Provide the (x, y) coordinate of the cell's center where the given text is located.  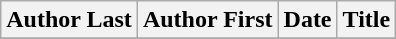
Date (308, 20)
Title (366, 20)
Author First (208, 20)
Author Last (70, 20)
